Search for the cell housing the specified text and yield its [x, y] center coordinate. 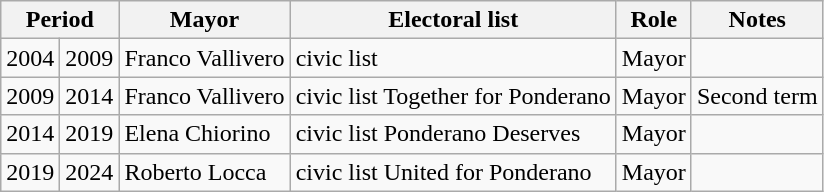
Elena Chiorino [204, 134]
civic list Together for Ponderano [453, 96]
Second term [757, 96]
2024 [90, 172]
civic list United for Ponderano [453, 172]
2004 [30, 58]
Period [60, 20]
Roberto Locca [204, 172]
civic list [453, 58]
Notes [757, 20]
civic list Ponderano Deserves [453, 134]
Electoral list [453, 20]
Role [654, 20]
